Detect which cell encompasses the target text, then output its [X, Y] center coordinate. 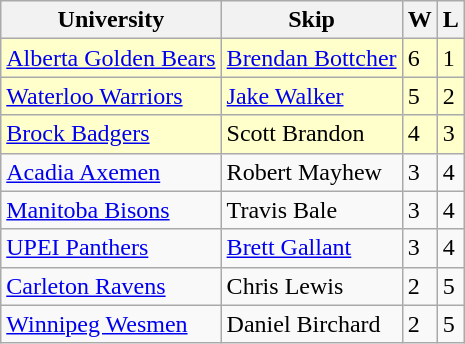
UPEI Panthers [111, 248]
Brett Gallant [312, 248]
Scott Brandon [312, 134]
Manitoba Bisons [111, 210]
Brock Badgers [111, 134]
Jake Walker [312, 96]
Winnipeg Wesmen [111, 324]
University [111, 20]
Daniel Birchard [312, 324]
W [420, 20]
Waterloo Warriors [111, 96]
Alberta Golden Bears [111, 58]
Carleton Ravens [111, 286]
Brendan Bottcher [312, 58]
L [450, 20]
Robert Mayhew [312, 172]
6 [420, 58]
Acadia Axemen [111, 172]
Chris Lewis [312, 286]
Skip [312, 20]
1 [450, 58]
Travis Bale [312, 210]
